Locate the cell with the specified text and output its [x, y] center coordinate. 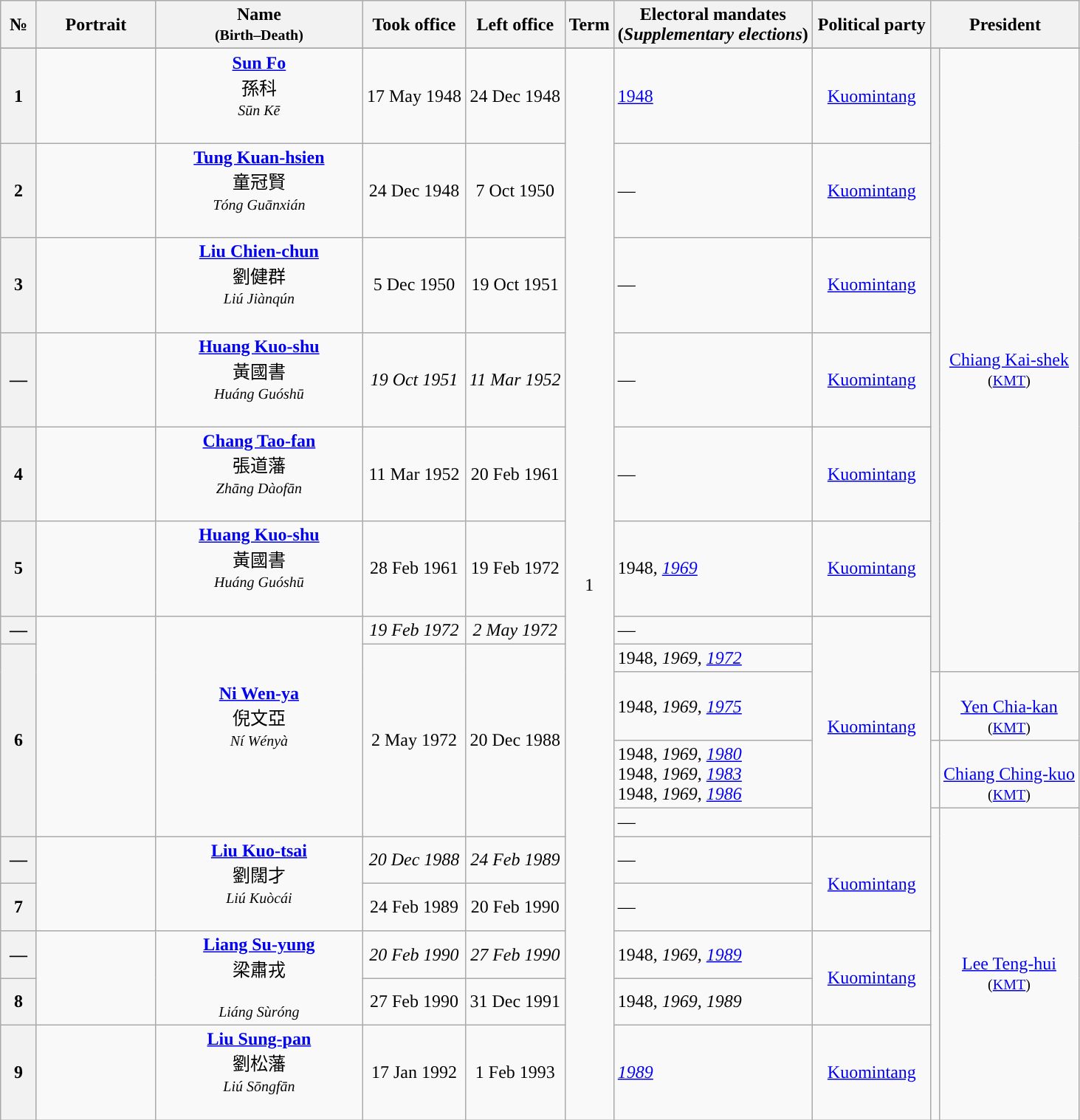
3 [19, 285]
1948 [713, 96]
28 Feb 1961 [413, 568]
31 Dec 1991 [515, 1002]
Political party [871, 25]
9 [19, 1073]
2 [19, 190]
Left office [515, 25]
8 [19, 1002]
Took office [413, 25]
Tung Kuan-hsien童冠賢Tóng Guānxián [258, 190]
Ni Wen-ya倪文亞Ní Wényà [258, 726]
1948, 1969, 19801948, 1969, 19831948, 1969, 1986 [713, 774]
Term [589, 25]
7 Oct 1950 [515, 190]
17 Jan 1992 [413, 1073]
1989 [713, 1073]
5 [19, 568]
5 Dec 1950 [413, 285]
1948, 1969 [713, 568]
1948, 1969, 1975 [713, 706]
Yen Chia-kan(KMT) [1008, 706]
Portrait [96, 25]
1948, 1969, 1972 [713, 658]
7 [19, 907]
Chiang Ching-kuo(KMT) [1008, 774]
6 [19, 740]
4 [19, 474]
1 Feb 1993 [515, 1073]
Liu Chien-chun劉健群Liú Jiànqún [258, 285]
№ [19, 25]
20 Feb 1961 [515, 474]
Liu Kuo-tsai劉闊才Liú Kuòcái [258, 883]
Chang Tao-fan張道藩Zhāng Dàofān [258, 474]
Name(Birth–Death) [258, 25]
Liu Sung-pan劉松藩Liú Sōngfān [258, 1073]
Electoral mandates(Supplementary elections) [713, 25]
Sun Fo孫科Sūn Kē [258, 96]
Liang Su-yung梁肅戎Liáng Sùróng [258, 978]
Lee Teng-hui(KMT) [1008, 963]
Chiang Kai-shek(KMT) [1008, 360]
President [1005, 25]
17 May 1948 [413, 96]
